Output the (X, Y) coordinate of the center of the cell containing the given text.  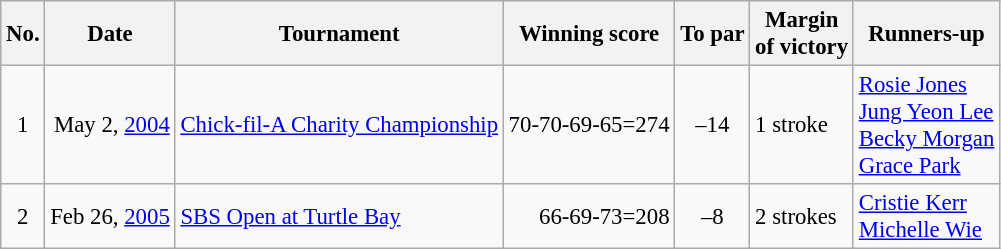
2 strokes (802, 216)
–14 (712, 126)
Winning score (589, 34)
Marginof victory (802, 34)
To par (712, 34)
Feb 26, 2005 (110, 216)
70-70-69-65=274 (589, 126)
Rosie Jones Jung Yeon Lee Becky Morgan Grace Park (926, 126)
Date (110, 34)
1 stroke (802, 126)
Cristie Kerr Michelle Wie (926, 216)
Tournament (339, 34)
No. (23, 34)
Runners-up (926, 34)
–8 (712, 216)
1 (23, 126)
66-69-73=208 (589, 216)
2 (23, 216)
May 2, 2004 (110, 126)
SBS Open at Turtle Bay (339, 216)
Chick-fil-A Charity Championship (339, 126)
